Provide the (X, Y) coordinate of the cell's center where the given text is located.  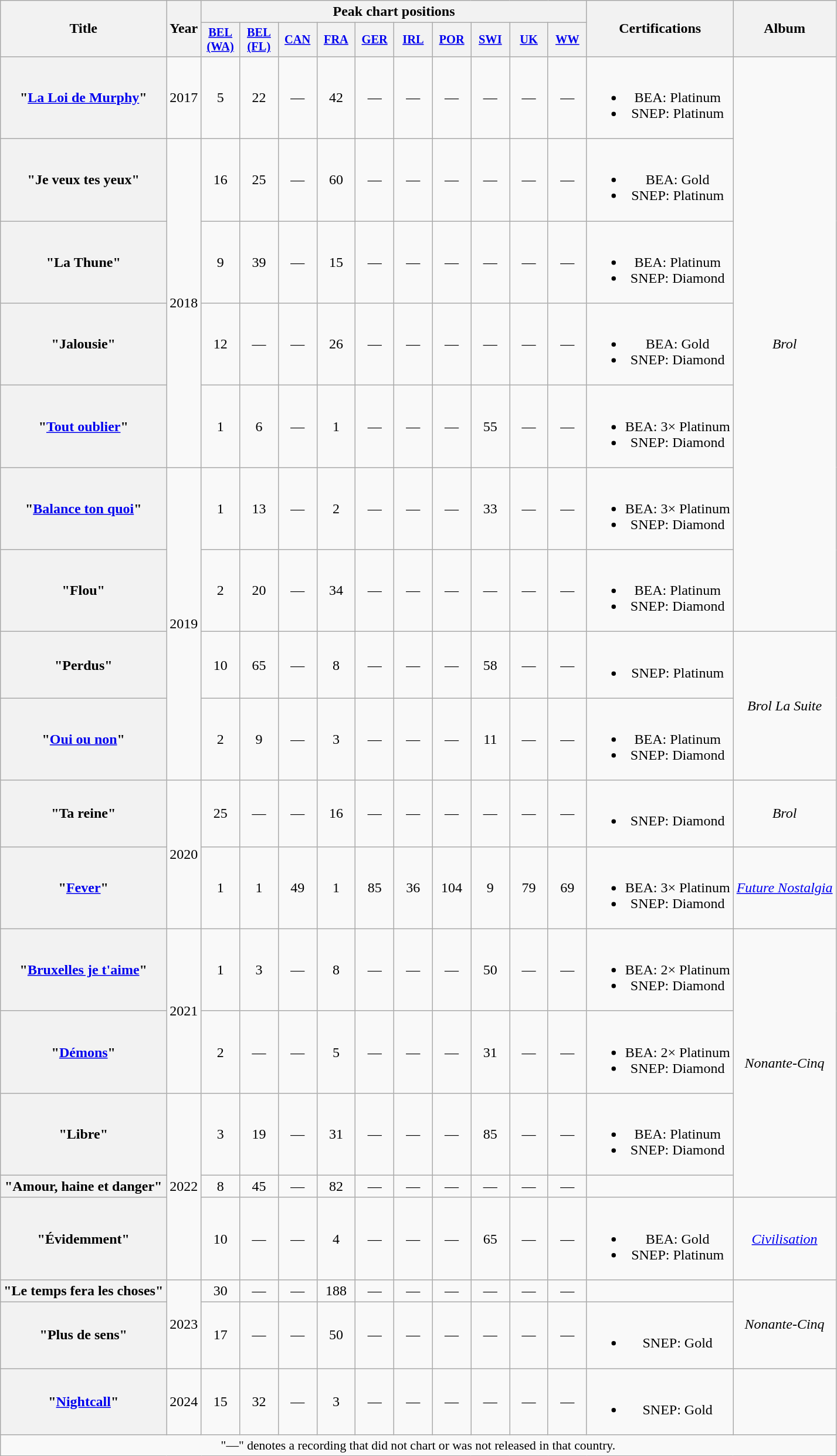
32 (259, 1402)
11 (490, 739)
19 (259, 1134)
69 (567, 888)
2018 (184, 303)
"Évidemment" (83, 1238)
FRA (336, 40)
"Jalousie" (83, 344)
22 (259, 97)
IRL (414, 40)
"Je veux tes yeux" (83, 180)
BEA: PlatinumSNEP: Platinum (660, 97)
"Oui ou non" (83, 739)
"La Loi de Murphy" (83, 97)
"Libre" (83, 1134)
2024 (184, 1402)
Album (785, 29)
2020 (184, 854)
2017 (184, 97)
26 (336, 344)
82 (336, 1186)
SNEP: Diamond (660, 813)
WW (567, 40)
"Flou" (83, 591)
"—" denotes a recording that did not chart or was not released in that country. (418, 1445)
188 (336, 1291)
Certifications (660, 29)
58 (490, 665)
"Balance ton quoi" (83, 509)
2019 (184, 624)
42 (336, 97)
79 (529, 888)
13 (259, 509)
GER (375, 40)
"Plus de sens" (83, 1335)
Brol La Suite (785, 706)
4 (336, 1238)
6 (259, 426)
"La Thune" (83, 262)
SNEP: Platinum (660, 665)
20 (259, 591)
55 (490, 426)
"Nightcall" (83, 1402)
2021 (184, 1011)
"Perdus" (83, 665)
"Tout oublier" (83, 426)
SWI (490, 40)
Civilisation (785, 1238)
Title (83, 29)
UK (529, 40)
"Ta reine" (83, 813)
BEA: GoldSNEP: Diamond (660, 344)
104 (452, 888)
"Amour, haine et danger" (83, 1186)
2023 (184, 1323)
Peak chart positions (394, 12)
17 (221, 1335)
Future Nostalgia (785, 888)
BEL(WA) (221, 40)
BEL(FL) (259, 40)
60 (336, 180)
2022 (184, 1186)
39 (259, 262)
"Démons" (83, 1052)
30 (221, 1291)
33 (490, 509)
12 (221, 344)
POR (452, 40)
45 (259, 1186)
"Bruxelles je t'aime" (83, 970)
CAN (297, 40)
"Fever" (83, 888)
34 (336, 591)
49 (297, 888)
"Le temps fera les choses" (83, 1291)
36 (414, 888)
Year (184, 29)
